Output the [X, Y] coordinate of the center of the cell containing the given text.  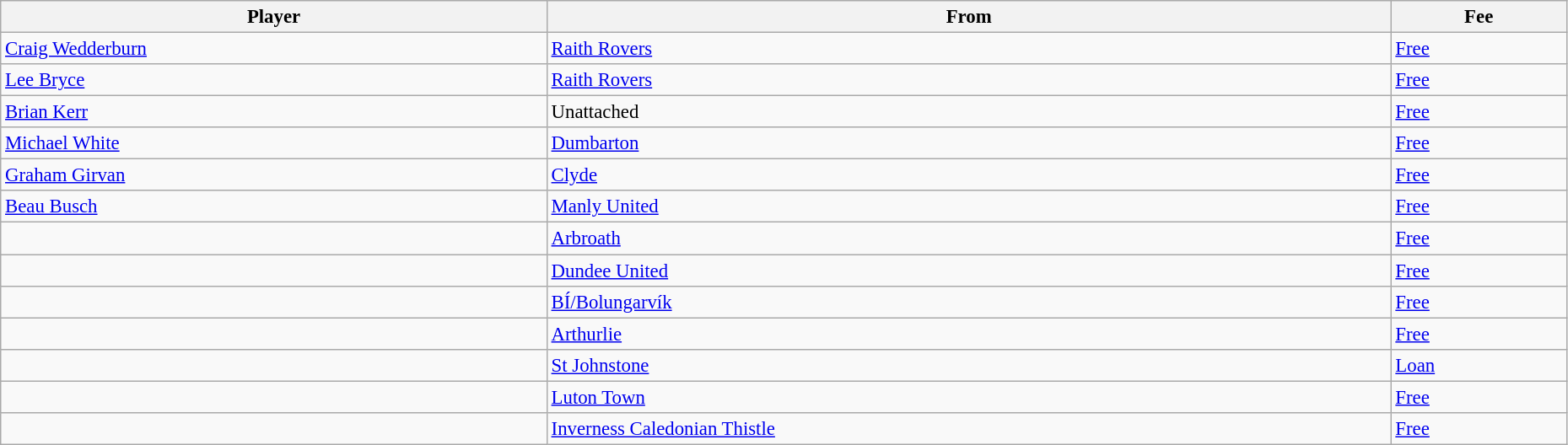
St Johnstone [968, 365]
Brian Kerr [274, 112]
Arbroath [968, 239]
Dumbarton [968, 143]
BÍ/Bolungarvík [968, 302]
Manly United [968, 206]
Unattached [968, 112]
Fee [1479, 17]
Lee Bryce [274, 80]
Craig Wedderburn [274, 49]
Graham Girvan [274, 175]
From [968, 17]
Player [274, 17]
Dundee United [968, 271]
Clyde [968, 175]
Michael White [274, 143]
Loan [1479, 365]
Luton Town [968, 397]
Beau Busch [274, 206]
Arthurlie [968, 334]
Inverness Caledonian Thistle [968, 429]
